Return [X, Y] of the center of cell containing provided text 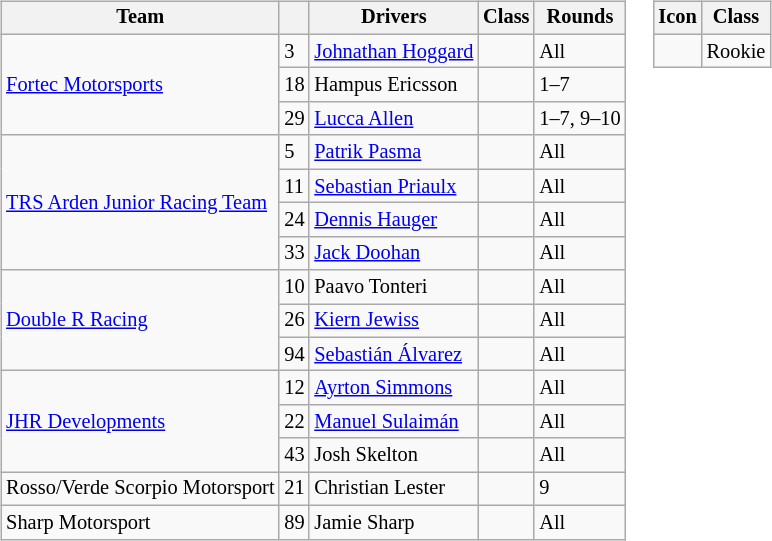
Rookie [736, 51]
Patrik Pasma [394, 152]
Sharp Motorsport [140, 522]
94 [294, 354]
Team [140, 18]
Paavo Tonteri [394, 287]
Johnathan Hoggard [394, 51]
Fortec Motorsports [140, 84]
Jamie Sharp [394, 522]
1–7 [580, 85]
12 [294, 388]
Drivers [394, 18]
Sebastián Álvarez [394, 354]
Christian Lester [394, 489]
Manuel Sulaimán [394, 422]
Rounds [580, 18]
43 [294, 455]
10 [294, 287]
22 [294, 422]
Josh Skelton [394, 455]
29 [294, 119]
Lucca Allen [394, 119]
3 [294, 51]
Dennis Hauger [394, 220]
5 [294, 152]
Ayrton Simmons [394, 388]
Kiern Jewiss [394, 321]
9 [580, 489]
26 [294, 321]
JHR Developments [140, 422]
Double R Racing [140, 320]
24 [294, 220]
21 [294, 489]
1–7, 9–10 [580, 119]
18 [294, 85]
Jack Doohan [394, 253]
Icon [677, 18]
TRS Arden Junior Racing Team [140, 202]
33 [294, 253]
Rosso/Verde Scorpio Motorsport [140, 489]
Sebastian Priaulx [394, 186]
89 [294, 522]
11 [294, 186]
Hampus Ericsson [394, 85]
